Capture the cell that displays the provided text and extract its [x, y] central coordinate. 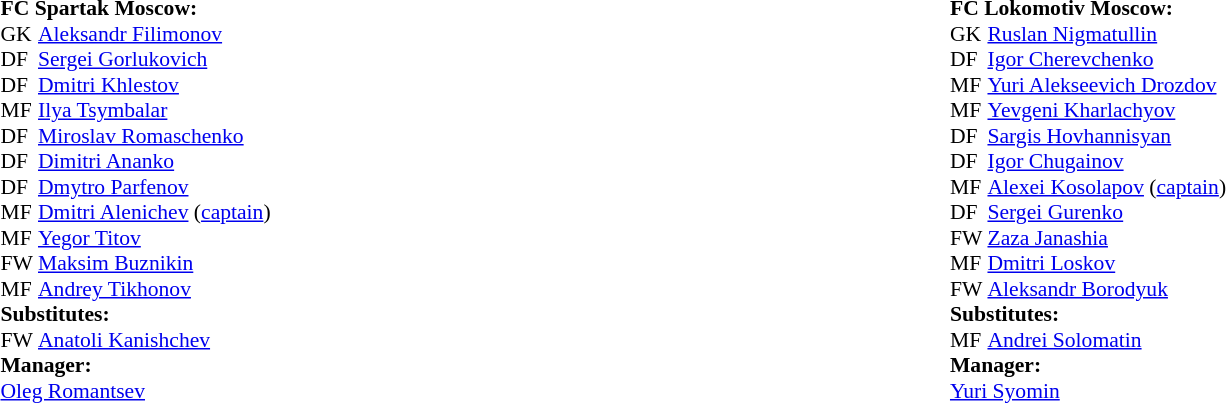
Andrei Solomatin [1106, 340]
Igor Chugainov [1106, 161]
Alexei Kosolapov (captain) [1106, 187]
Yegor Titov [154, 238]
Sergei Gorlukovich [154, 59]
Ilya Tsymbalar [154, 111]
Aleksandr Borodyuk [1106, 289]
Maksim Buznikin [154, 263]
Sergei Gurenko [1106, 213]
Yuri Alekseevich Drozdov [1106, 85]
Dmitri Loskov [1106, 263]
Ruslan Nigmatullin [1106, 34]
Sargis Hovhannisyan [1106, 136]
Miroslav Romaschenko [154, 136]
Andrey Tikhonov [154, 289]
Igor Cherevchenko [1106, 59]
Anatoli Kanishchev [154, 340]
Dmitri Khlestov [154, 85]
Aleksandr Filimonov [154, 34]
Dimitri Ananko [154, 161]
Dmitri Alenichev (captain) [154, 213]
Dmytro Parfenov [154, 187]
Zaza Janashia [1106, 238]
Yevgeni Kharlachyov [1106, 111]
